Extract the (x, y) coordinate from the center of the cell holding the provided text.  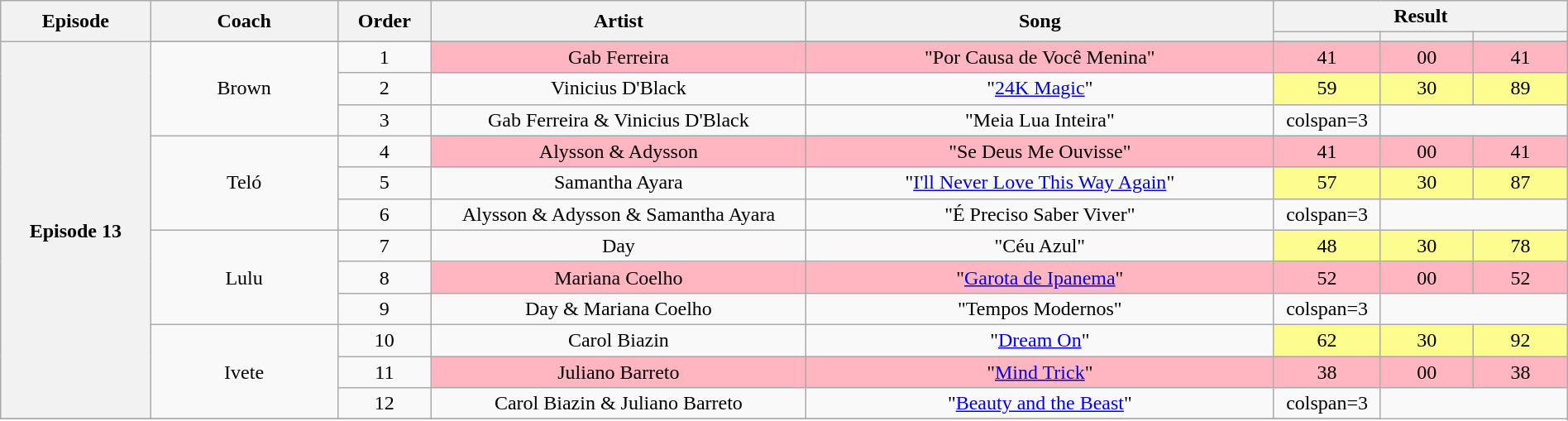
Teló (244, 183)
4 (384, 151)
10 (384, 340)
Artist (619, 22)
92 (1520, 340)
"Céu Azul" (1040, 246)
87 (1520, 183)
Episode (76, 22)
Order (384, 22)
59 (1327, 89)
"I'll Never Love This Way Again" (1040, 183)
"Beauty and the Beast" (1040, 404)
48 (1327, 246)
7 (384, 246)
Juliano Barreto (619, 371)
"Mind Trick" (1040, 371)
"Meia Lua Inteira" (1040, 120)
12 (384, 404)
Coach (244, 22)
11 (384, 371)
"Por Causa de Você Menina" (1040, 57)
Alysson & Adysson (619, 151)
Result (1421, 17)
Gab Ferreira & Vinicius D'Black (619, 120)
5 (384, 183)
78 (1520, 246)
Vinicius D'Black (619, 89)
Carol Biazin (619, 340)
Episode 13 (76, 230)
8 (384, 277)
Gab Ferreira (619, 57)
1 (384, 57)
Mariana Coelho (619, 277)
6 (384, 214)
9 (384, 309)
Carol Biazin & Juliano Barreto (619, 404)
"Dream On" (1040, 340)
Ivete (244, 371)
89 (1520, 89)
Samantha Ayara (619, 183)
62 (1327, 340)
"É Preciso Saber Viver" (1040, 214)
2 (384, 89)
57 (1327, 183)
Song (1040, 22)
Brown (244, 89)
"Garota de Ipanema" (1040, 277)
Day (619, 246)
"Se Deus Me Ouvisse" (1040, 151)
"Tempos Modernos" (1040, 309)
"24K Magic" (1040, 89)
Day & Mariana Coelho (619, 309)
3 (384, 120)
Lulu (244, 277)
Alysson & Adysson & Samantha Ayara (619, 214)
